Scan for the cell matching the given text and deliver its (X, Y) coordinate at center. 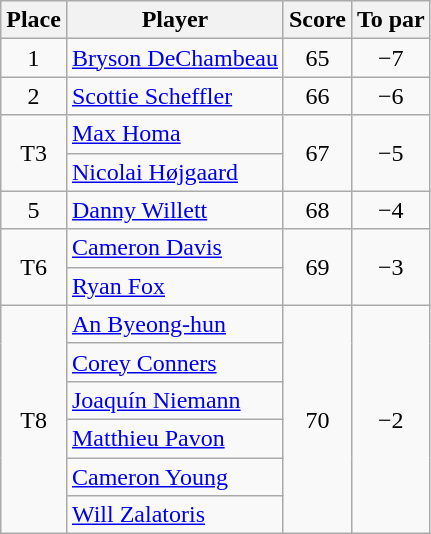
−4 (390, 210)
67 (317, 153)
−3 (390, 267)
Scottie Scheffler (174, 96)
Joaquín Niemann (174, 400)
Nicolai Højgaard (174, 172)
Score (317, 20)
1 (34, 58)
70 (317, 419)
66 (317, 96)
Ryan Fox (174, 286)
Cameron Davis (174, 248)
69 (317, 267)
Place (34, 20)
Will Zalatoris (174, 515)
T6 (34, 267)
68 (317, 210)
T3 (34, 153)
2 (34, 96)
Matthieu Pavon (174, 438)
Danny Willett (174, 210)
−7 (390, 58)
−5 (390, 153)
−6 (390, 96)
Player (174, 20)
An Byeong-hun (174, 324)
Cameron Young (174, 477)
Corey Conners (174, 362)
Bryson DeChambeau (174, 58)
5 (34, 210)
Max Homa (174, 134)
To par (390, 20)
T8 (34, 419)
65 (317, 58)
−2 (390, 419)
